Return the (X, Y) coordinate for the center point of the cell that contains the specified text.  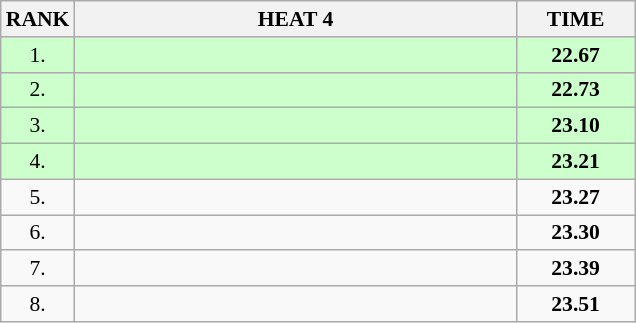
22.73 (576, 90)
23.10 (576, 126)
5. (38, 197)
23.39 (576, 269)
4. (38, 162)
23.21 (576, 162)
7. (38, 269)
TIME (576, 19)
23.27 (576, 197)
8. (38, 304)
2. (38, 90)
3. (38, 126)
23.51 (576, 304)
22.67 (576, 55)
23.30 (576, 233)
6. (38, 233)
HEAT 4 (295, 19)
RANK (38, 19)
1. (38, 55)
